Search for the cell housing the specified text and yield its [x, y] center coordinate. 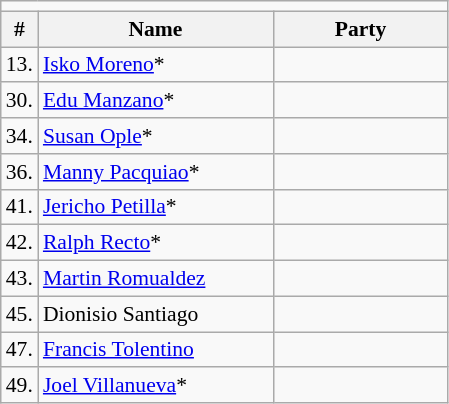
47. [20, 350]
36. [20, 172]
Jericho Petilla* [156, 207]
Party [360, 29]
# [20, 29]
Isko Moreno* [156, 65]
49. [20, 386]
Martin Romualdez [156, 279]
Joel Villanueva* [156, 386]
43. [20, 279]
Edu Manzano* [156, 101]
34. [20, 136]
30. [20, 101]
13. [20, 65]
Susan Ople* [156, 136]
41. [20, 207]
45. [20, 314]
Dionisio Santiago [156, 314]
Ralph Recto* [156, 243]
Name [156, 29]
42. [20, 243]
Manny Pacquiao* [156, 172]
Francis Tolentino [156, 350]
